Identify which cell holds the provided text, then report its (X, Y) central coordinate. 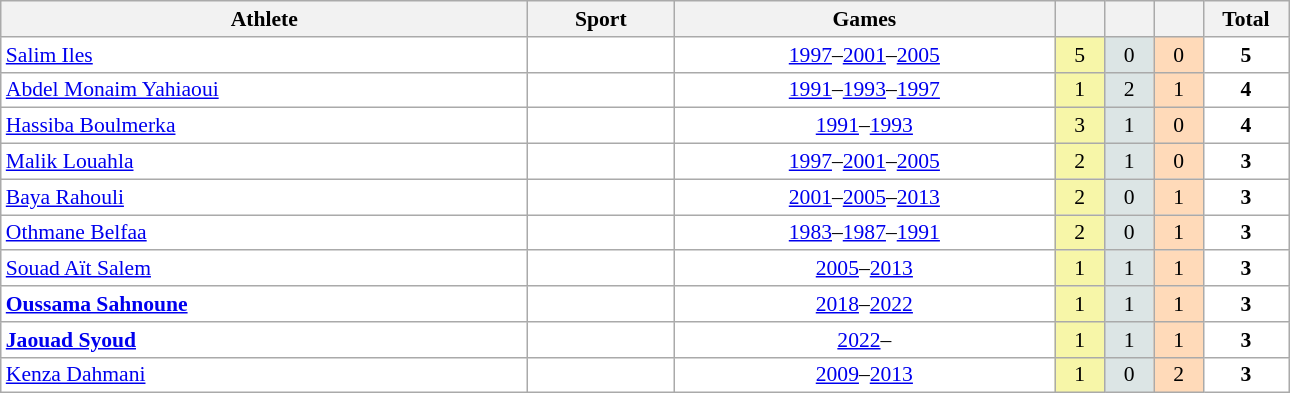
Malik Louahla (264, 162)
Baya Rahouli (264, 197)
Total (1246, 19)
Kenza Dahmani (264, 375)
1991–1993 (864, 126)
Games (864, 19)
Sport (601, 19)
1991–1993–1997 (864, 90)
Oussama Sahnoune (264, 304)
Othmane Belfaa (264, 233)
Souad Aït Salem (264, 269)
2001–2005–2013 (864, 197)
Athlete (264, 19)
Hassiba Boulmerka (264, 126)
Abdel Monaim Yahiaoui (264, 90)
Jaouad Syoud (264, 340)
2022– (864, 340)
2005–2013 (864, 269)
1983–1987–1991 (864, 233)
Salim Iles (264, 55)
2018–2022 (864, 304)
2009–2013 (864, 375)
